For the text-containing cell, return its midpoint in (x, y) coordinate format. 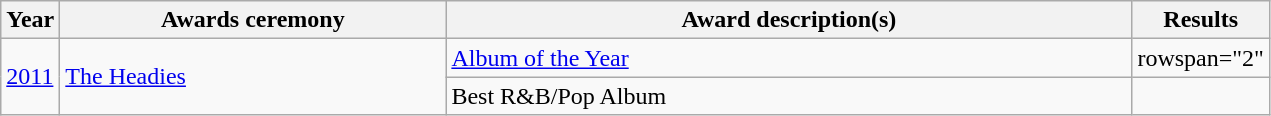
Awards ceremony (253, 20)
Year (30, 20)
rowspan="2" (1201, 58)
The Headies (253, 77)
Award description(s) (789, 20)
2011 (30, 77)
Album of the Year (789, 58)
Results (1201, 20)
Best R&B/Pop Album (789, 96)
